Pinpoint the cell where the given text exists, returning its (x, y) midpoint coordinate. 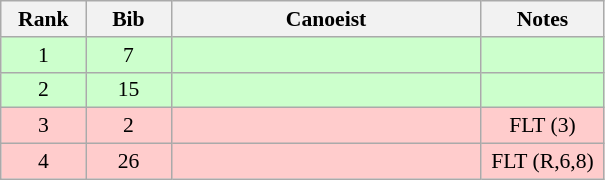
Rank (44, 19)
15 (128, 90)
1 (44, 55)
FLT (R,6,8) (542, 162)
Canoeist (326, 19)
4 (44, 162)
Notes (542, 19)
26 (128, 162)
Bib (128, 19)
7 (128, 55)
3 (44, 126)
FLT (3) (542, 126)
